Identify which cell holds the provided text, then report its [X, Y] central coordinate. 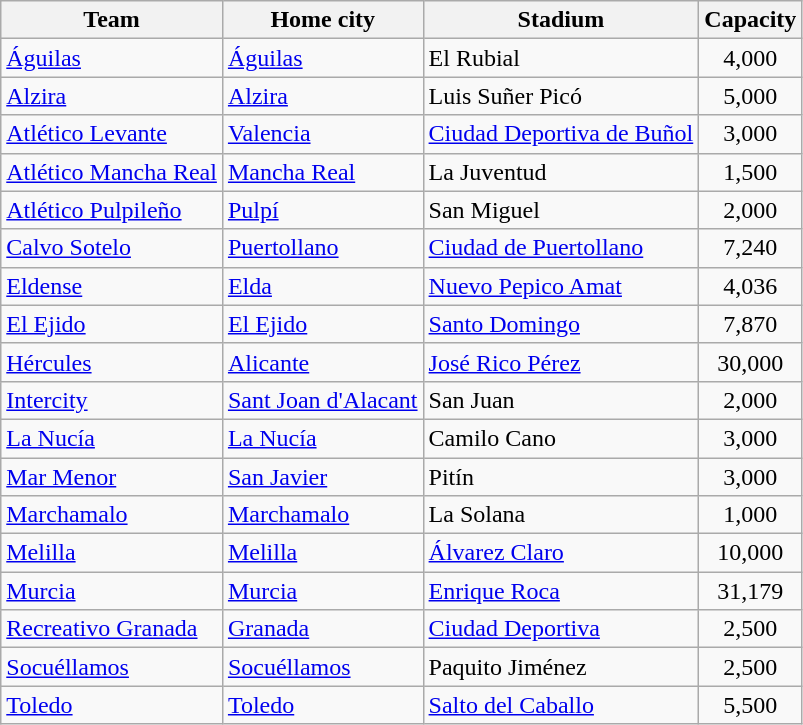
Hércules [112, 362]
Sant Joan d'Alacant [322, 400]
Capacity [750, 20]
Calvo Sotelo [112, 248]
4,036 [750, 286]
Camilo Cano [561, 438]
Home city [322, 20]
Atlético Levante [112, 134]
7,240 [750, 248]
La Solana [561, 515]
1,000 [750, 515]
Pulpí [322, 210]
30,000 [750, 362]
7,870 [750, 324]
Valencia [322, 134]
Intercity [112, 400]
La Juventud [561, 172]
Granada [322, 629]
5,000 [750, 96]
1,500 [750, 172]
Puertollano [322, 248]
Mancha Real [322, 172]
Atlético Mancha Real [112, 172]
5,500 [750, 705]
4,000 [750, 58]
Stadium [561, 20]
Elda [322, 286]
José Rico Pérez [561, 362]
Nuevo Pepico Amat [561, 286]
Paquito Jiménez [561, 667]
San Juan [561, 400]
Team [112, 20]
31,179 [750, 591]
Alicante [322, 362]
Luis Suñer Picó [561, 96]
Santo Domingo [561, 324]
Ciudad Deportiva [561, 629]
10,000 [750, 553]
Ciudad de Puertollano [561, 248]
Salto del Caballo [561, 705]
Atlético Pulpileño [112, 210]
San Miguel [561, 210]
Enrique Roca [561, 591]
Eldense [112, 286]
Álvarez Claro [561, 553]
Pitín [561, 477]
San Javier [322, 477]
El Rubial [561, 58]
Recreativo Granada [112, 629]
Ciudad Deportiva de Buñol [561, 134]
Mar Menor [112, 477]
